Detect which cell encompasses the target text, then output its [X, Y] center coordinate. 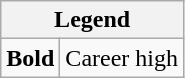
Career high [122, 58]
Bold [30, 58]
Legend [92, 20]
